For the text-containing cell, return its midpoint in (X, Y) coordinate format. 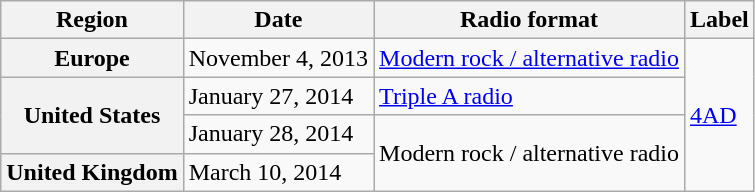
November 4, 2013 (278, 58)
March 10, 2014 (278, 172)
January 28, 2014 (278, 134)
Triple A radio (530, 96)
Europe (92, 58)
United States (92, 115)
Radio format (530, 20)
Date (278, 20)
Label (719, 20)
4AD (719, 115)
United Kingdom (92, 172)
Region (92, 20)
January 27, 2014 (278, 96)
